Pinpoint the cell where the given text exists, returning its (X, Y) midpoint coordinate. 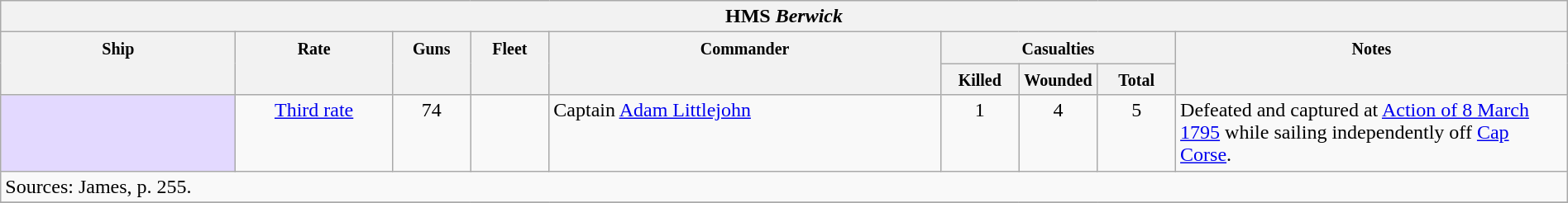
74 (432, 133)
Killed (979, 79)
Ship (118, 64)
1 (979, 133)
Wounded (1059, 79)
Third rate (314, 133)
Guns (432, 64)
Casualties (1058, 48)
HMS Berwick (784, 17)
Rate (314, 64)
4 (1059, 133)
Defeated and captured at Action of 8 March 1795 while sailing independently off Cap Corse. (1372, 133)
5 (1136, 133)
Captain Adam Littlejohn (745, 133)
Commander (745, 64)
Notes (1372, 64)
Fleet (509, 64)
Total (1136, 79)
Sources: James, p. 255. (784, 186)
